Output the (X, Y) coordinate of the center of the cell containing the given text.  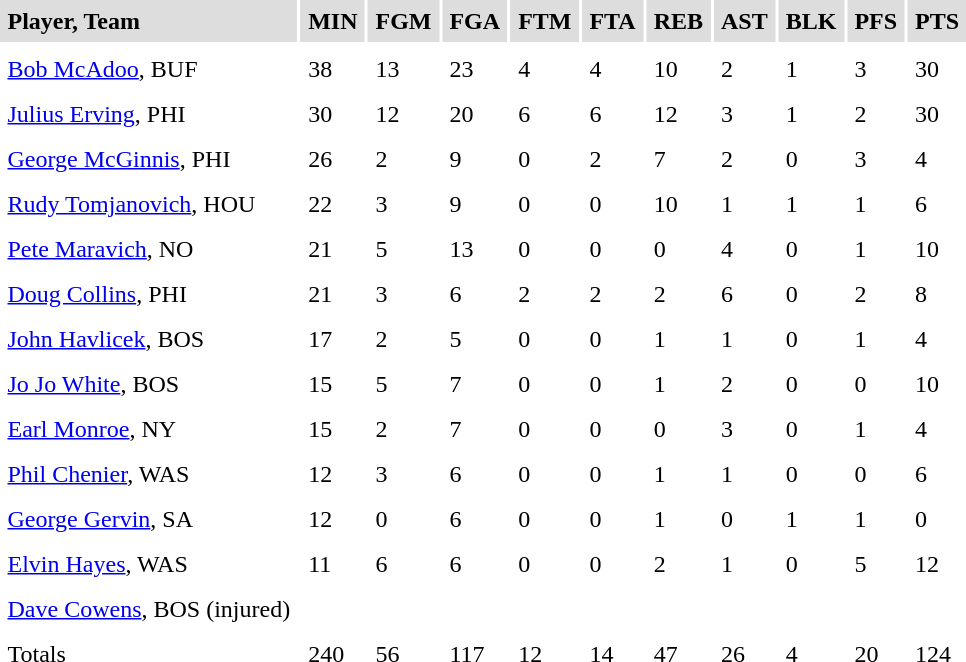
MIN (333, 21)
11 (333, 564)
Doug Collins, PHI (149, 294)
26 (333, 159)
Dave Cowens, BOS (injured) (149, 609)
BLK (811, 21)
FGM (404, 21)
30 (333, 114)
Jo Jo White, BOS (149, 384)
Player, Team (149, 21)
Elvin Hayes, WAS (149, 564)
AST (745, 21)
Earl Monroe, NY (149, 429)
Pete Maravich, NO (149, 249)
FGA (475, 21)
38 (333, 69)
23 (475, 69)
Rudy Tomjanovich, HOU (149, 204)
20 (475, 114)
FTA (612, 21)
George McGinnis, PHI (149, 159)
22 (333, 204)
FTM (545, 21)
17 (333, 339)
Phil Chenier, WAS (149, 474)
Julius Erving, PHI (149, 114)
REB (678, 21)
George Gervin, SA (149, 519)
PFS (876, 21)
John Havlicek, BOS (149, 339)
Bob McAdoo, BUF (149, 69)
